Provide the (X, Y) coordinate of the cell's center where the given text is located.  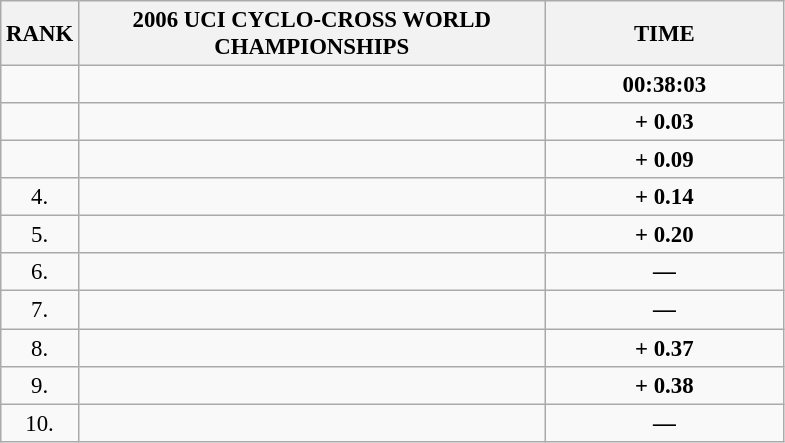
5. (40, 235)
00:38:03 (664, 85)
+ 0.37 (664, 348)
RANK (40, 34)
4. (40, 197)
2006 UCI CYCLO-CROSS WORLD CHAMPIONSHIPS (312, 34)
7. (40, 310)
6. (40, 273)
10. (40, 423)
+ 0.03 (664, 122)
9. (40, 385)
+ 0.14 (664, 197)
8. (40, 348)
+ 0.09 (664, 160)
TIME (664, 34)
+ 0.38 (664, 385)
+ 0.20 (664, 235)
